Scan for the cell matching the given text and deliver its (X, Y) coordinate at center. 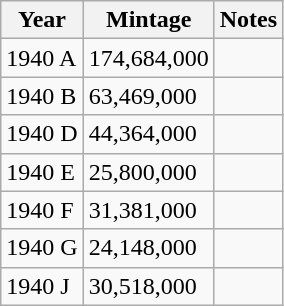
Notes (248, 20)
24,148,000 (148, 248)
Year (42, 20)
63,469,000 (148, 96)
1940 D (42, 134)
174,684,000 (148, 58)
30,518,000 (148, 286)
44,364,000 (148, 134)
1940 E (42, 172)
1940 B (42, 96)
31,381,000 (148, 210)
1940 A (42, 58)
1940 J (42, 286)
25,800,000 (148, 172)
Mintage (148, 20)
1940 G (42, 248)
1940 F (42, 210)
